Return the [X, Y] coordinate for the center point of the cell that contains the specified text.  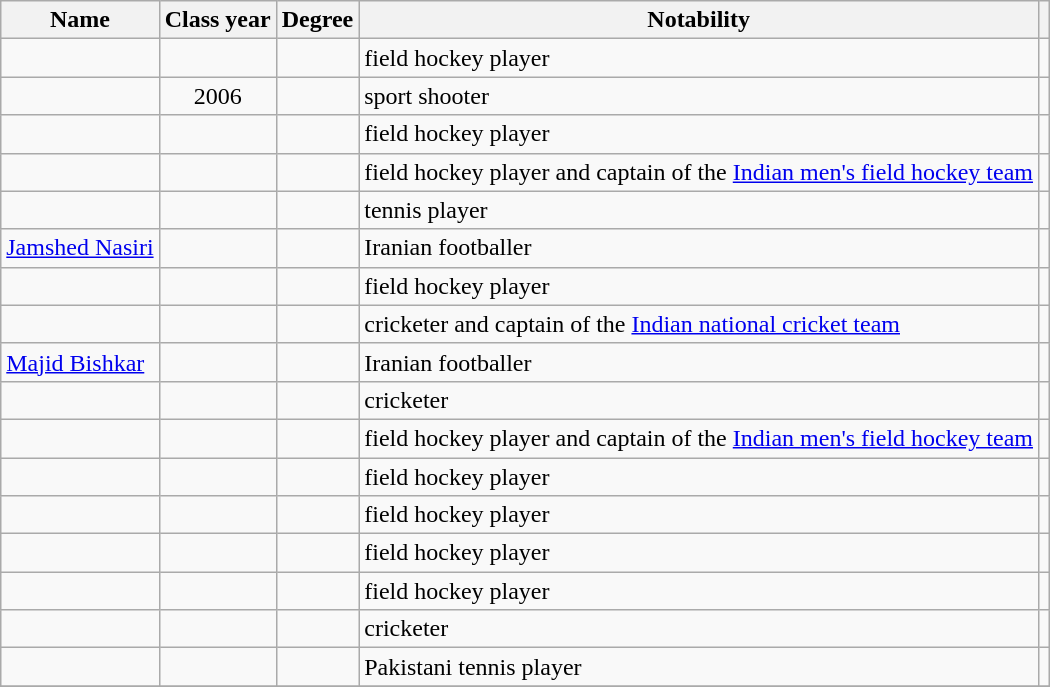
sport shooter [699, 96]
Class year [218, 20]
cricketer and captain of the Indian national cricket team [699, 324]
Name [80, 20]
Majid Bishkar [80, 362]
Jamshed Nasiri [80, 248]
tennis player [699, 210]
Degree [318, 20]
Pakistani tennis player [699, 667]
Notability [699, 20]
2006 [218, 96]
